Extract the (x, y) coordinate from the center of the cell holding the provided text.  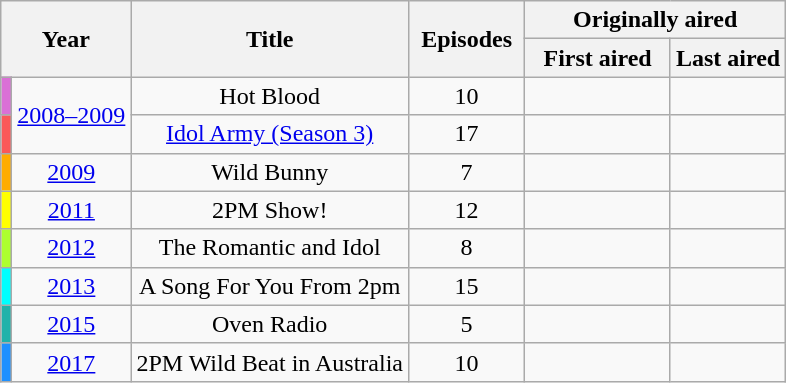
2017 (72, 362)
Wild Bunny (270, 172)
2011 (72, 210)
5 (467, 324)
Oven Radio (270, 324)
2009 (72, 172)
8 (467, 248)
A Song For You From 2pm (270, 286)
12 (467, 210)
2013 (72, 286)
First aired (598, 58)
2012 (72, 248)
Idol Army (Season 3) (270, 134)
2015 (72, 324)
Episodes (467, 39)
Title (270, 39)
Originally aired (656, 20)
2PM Show! (270, 210)
15 (467, 286)
7 (467, 172)
17 (467, 134)
The Romantic and Idol (270, 248)
2PM Wild Beat in Australia (270, 362)
Hot Blood (270, 96)
2008–2009 (72, 115)
Year (66, 39)
Last aired (728, 58)
